Detect which cell encompasses the target text, then output its [x, y] center coordinate. 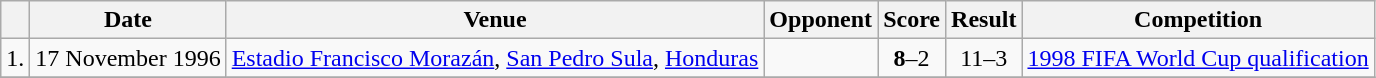
Venue [495, 20]
Score [912, 20]
8–2 [912, 58]
Opponent [821, 20]
1. [16, 58]
Result [984, 20]
1998 FIFA World Cup qualification [1198, 58]
Competition [1198, 20]
11–3 [984, 58]
Date [128, 20]
17 November 1996 [128, 58]
Estadio Francisco Morazán, San Pedro Sula, Honduras [495, 58]
